Pinpoint the cell where the given text exists, returning its (X, Y) midpoint coordinate. 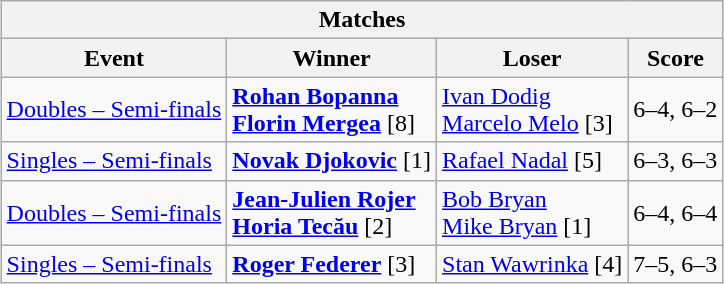
Rafael Nadal [5] (532, 161)
Novak Djokovic [1] (332, 161)
7–5, 6–3 (676, 264)
6–4, 6–2 (676, 110)
Bob Bryan Mike Bryan [1] (532, 212)
Event (114, 58)
6–3, 6–3 (676, 161)
Score (676, 58)
Roger Federer [3] (332, 264)
Loser (532, 58)
Stan Wawrinka [4] (532, 264)
Ivan Dodig Marcelo Melo [3] (532, 110)
Rohan Bopanna Florin Mergea [8] (332, 110)
Winner (332, 58)
Matches (362, 20)
6–4, 6–4 (676, 212)
Jean-Julien Rojer Horia Tecău [2] (332, 212)
